Identify which cell holds the provided text, then report its (X, Y) central coordinate. 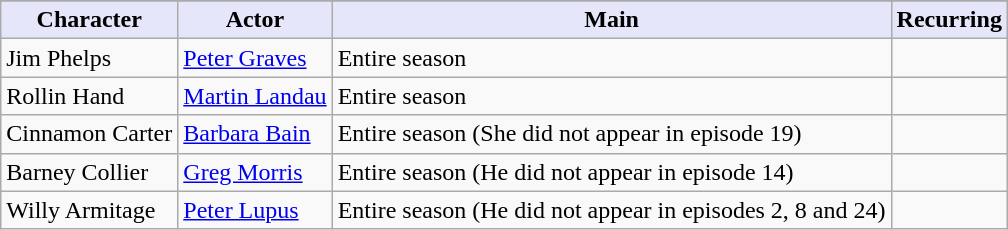
Peter Lupus (255, 210)
Entire season (She did not appear in episode 19) (612, 134)
Greg Morris (255, 172)
Peter Graves (255, 58)
Recurring (949, 20)
Martin Landau (255, 96)
Entire season (He did not appear in episode 14) (612, 172)
Willy Armitage (90, 210)
Rollin Hand (90, 96)
Actor (255, 20)
Barney Collier (90, 172)
Jim Phelps (90, 58)
Cinnamon Carter (90, 134)
Main (612, 20)
Character (90, 20)
Entire season (He did not appear in episodes 2, 8 and 24) (612, 210)
Barbara Bain (255, 134)
